Find where the given text appears and provide that cell's center as (x, y) coordinate. 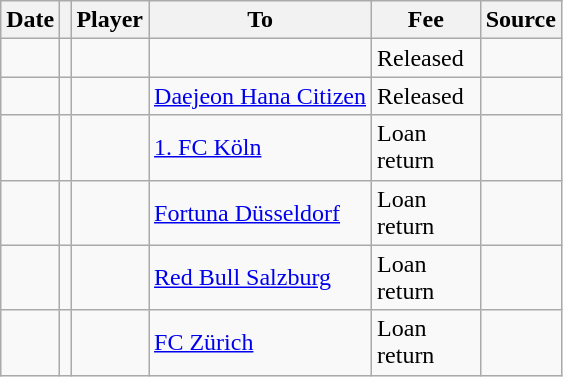
FC Zürich (260, 342)
Fee (426, 20)
Fortuna Düsseldorf (260, 212)
1. FC Köln (260, 148)
Red Bull Salzburg (260, 278)
Player (110, 20)
Date (30, 20)
Daejeon Hana Citizen (260, 96)
To (260, 20)
Source (520, 20)
